Return (X, Y) of the center of cell containing provided text 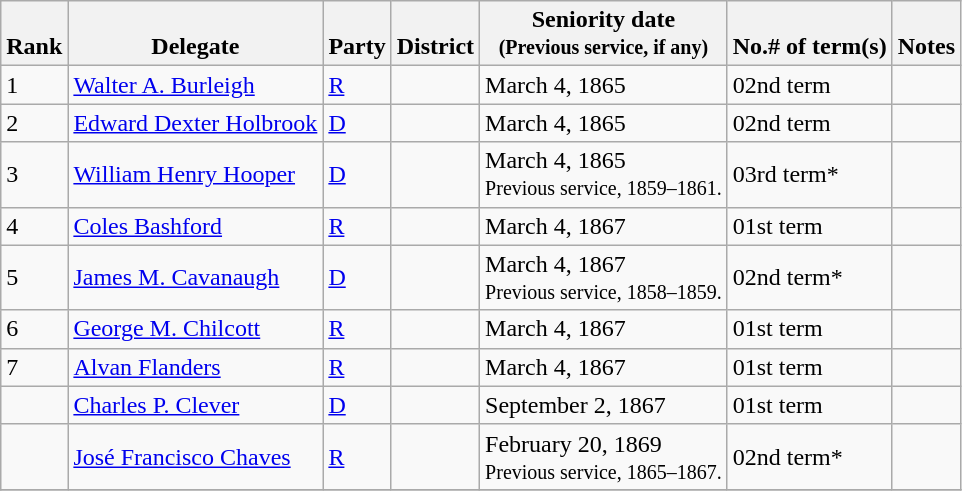
Edward Dexter Holbrook (196, 123)
No.# of term(s) (810, 34)
Delegate (196, 34)
Coles Bashford (196, 226)
Rank (34, 34)
September 2, 1867 (604, 405)
February 20, 1869Previous service, 1865–1867. (604, 456)
7 (34, 367)
Charles P. Clever (196, 405)
Party (357, 34)
José Francisco Chaves (196, 456)
George M. Chilcott (196, 329)
Alvan Flanders (196, 367)
4 (34, 226)
Walter A. Burleigh (196, 85)
Seniority date(Previous service, if any) (604, 34)
6 (34, 329)
03rd term* (810, 174)
James M. Cavanaugh (196, 278)
March 4, 1865Previous service, 1859–1861. (604, 174)
District (435, 34)
1 (34, 85)
5 (34, 278)
March 4, 1867Previous service, 1858–1859. (604, 278)
2 (34, 123)
William Henry Hooper (196, 174)
3 (34, 174)
Notes (926, 34)
